Detect which cell encompasses the target text, then output its (X, Y) center coordinate. 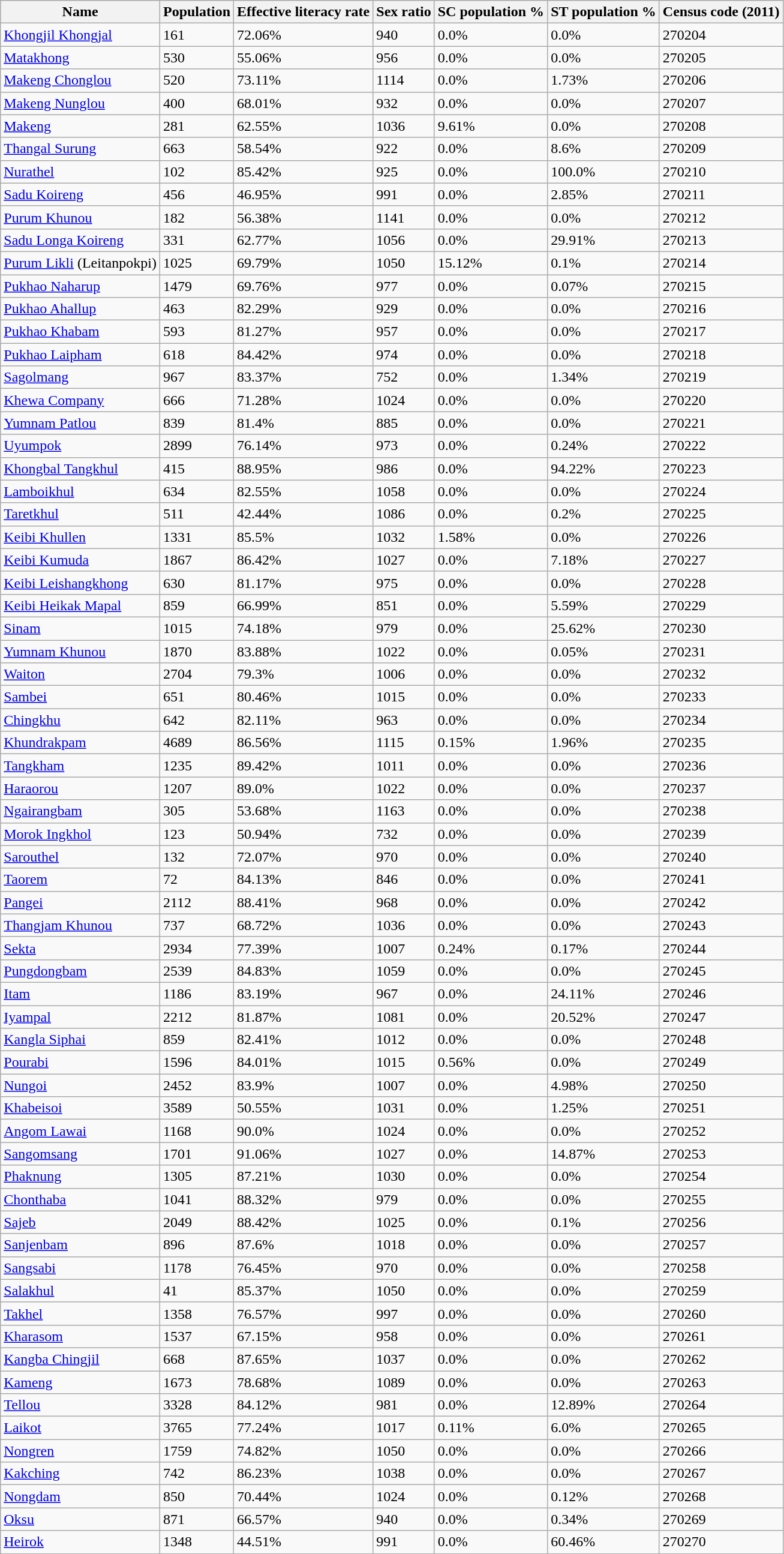
737 (197, 925)
1017 (404, 1428)
270253 (721, 1154)
270255 (721, 1199)
1032 (404, 537)
1031 (404, 1108)
50.94% (304, 834)
Pourabi (80, 1063)
53.68% (304, 811)
270222 (721, 446)
270268 (721, 1496)
Nongren (80, 1451)
55.06% (304, 58)
270214 (721, 263)
270232 (721, 674)
132 (197, 857)
270215 (721, 286)
Khongbal Tangkhul (80, 469)
270217 (721, 332)
14.87% (603, 1154)
84.42% (304, 355)
Chonthaba (80, 1199)
270230 (721, 628)
850 (197, 1496)
6.0% (603, 1428)
84.83% (304, 971)
463 (197, 309)
1012 (404, 1040)
7.18% (603, 560)
74.82% (304, 1451)
Sex ratio (404, 12)
44.51% (304, 1542)
331 (197, 240)
975 (404, 583)
270262 (721, 1359)
663 (197, 149)
851 (404, 605)
8.6% (603, 149)
0.15% (491, 743)
270269 (721, 1519)
123 (197, 834)
2212 (197, 1017)
Heirok (80, 1542)
74.18% (304, 628)
Waiton (80, 674)
20.52% (603, 1017)
Sadu Longa Koireng (80, 240)
0.11% (491, 1428)
88.41% (304, 902)
270243 (721, 925)
270225 (721, 514)
973 (404, 446)
9.61% (491, 126)
58.54% (304, 149)
Kangba Chingjil (80, 1359)
77.39% (304, 948)
66.99% (304, 605)
Khabeisoi (80, 1108)
3765 (197, 1428)
Taorem (80, 880)
666 (197, 400)
1056 (404, 240)
0.12% (603, 1496)
89.42% (304, 766)
83.9% (304, 1085)
270213 (721, 240)
1305 (197, 1177)
5.59% (603, 605)
270210 (721, 172)
618 (197, 355)
Nungoi (80, 1085)
1.96% (603, 743)
634 (197, 491)
1207 (197, 788)
72 (197, 880)
Taretkhul (80, 514)
Kharasom (80, 1336)
Keibi Kumuda (80, 560)
270212 (721, 217)
2049 (197, 1222)
1186 (197, 994)
Sajeb (80, 1222)
68.72% (304, 925)
997 (404, 1313)
76.14% (304, 446)
41 (197, 1291)
456 (197, 194)
84.12% (304, 1405)
Name (80, 12)
270228 (721, 583)
84.01% (304, 1063)
2934 (197, 948)
0.07% (603, 286)
1006 (404, 674)
846 (404, 880)
76.45% (304, 1268)
270261 (721, 1336)
270264 (721, 1405)
1163 (404, 811)
Tellou (80, 1405)
270234 (721, 720)
0.34% (603, 1519)
Itam (80, 994)
Pangei (80, 902)
12.89% (603, 1405)
Makeng (80, 126)
270205 (721, 58)
929 (404, 309)
81.87% (304, 1017)
81.4% (304, 423)
72.06% (304, 35)
3328 (197, 1405)
885 (404, 423)
Kangla Siphai (80, 1040)
87.21% (304, 1177)
270244 (721, 948)
82.55% (304, 491)
963 (404, 720)
270259 (721, 1291)
270270 (721, 1542)
Sangomsang (80, 1154)
270231 (721, 651)
1701 (197, 1154)
182 (197, 217)
1673 (197, 1382)
82.29% (304, 309)
69.76% (304, 286)
270227 (721, 560)
1115 (404, 743)
932 (404, 103)
1037 (404, 1359)
270251 (721, 1108)
88.95% (304, 469)
62.55% (304, 126)
86.23% (304, 1474)
871 (197, 1519)
Sambei (80, 697)
968 (404, 902)
305 (197, 811)
593 (197, 332)
Keibi Leishangkhong (80, 583)
270209 (721, 149)
270266 (721, 1451)
83.19% (304, 994)
Keibi Heikak Mapal (80, 605)
974 (404, 355)
270229 (721, 605)
1331 (197, 537)
80.46% (304, 697)
270204 (721, 35)
83.37% (304, 377)
Sarouthel (80, 857)
79.3% (304, 674)
1081 (404, 1017)
3589 (197, 1108)
651 (197, 697)
87.6% (304, 1245)
73.11% (304, 80)
1089 (404, 1382)
270249 (721, 1063)
1759 (197, 1451)
0.17% (603, 948)
77.24% (304, 1428)
81.27% (304, 332)
70.44% (304, 1496)
270263 (721, 1382)
270208 (721, 126)
Nongdam (80, 1496)
732 (404, 834)
1141 (404, 217)
Oksu (80, 1519)
1041 (197, 1199)
Keibi Khullen (80, 537)
511 (197, 514)
1358 (197, 1313)
100.0% (603, 172)
4.98% (603, 1085)
977 (404, 286)
Angom Lawai (80, 1131)
1235 (197, 766)
Purum Likli (Leitanpokpi) (80, 263)
85.42% (304, 172)
896 (197, 1245)
Yumnam Khunou (80, 651)
Khongjil Khongjal (80, 35)
76.57% (304, 1313)
270220 (721, 400)
270219 (721, 377)
15.12% (491, 263)
270265 (721, 1428)
270207 (721, 103)
Matakhong (80, 58)
69.79% (304, 263)
986 (404, 469)
Laikot (80, 1428)
270226 (721, 537)
72.07% (304, 857)
Haraorou (80, 788)
66.57% (304, 1519)
Sanjenbam (80, 1245)
981 (404, 1405)
24.11% (603, 994)
1.58% (491, 537)
89.0% (304, 788)
1870 (197, 651)
1018 (404, 1245)
Kameng (80, 1382)
83.88% (304, 651)
50.55% (304, 1108)
270223 (721, 469)
270248 (721, 1040)
68.01% (304, 103)
Census code (2011) (721, 12)
270246 (721, 994)
Purum Khunou (80, 217)
Effective literacy rate (304, 12)
ST population % (603, 12)
102 (197, 172)
270247 (721, 1017)
520 (197, 80)
86.56% (304, 743)
1867 (197, 560)
1479 (197, 286)
668 (197, 1359)
1086 (404, 514)
Pukhao Khabam (80, 332)
0.2% (603, 514)
Pukhao Naharup (80, 286)
270254 (721, 1177)
270237 (721, 788)
270236 (721, 766)
270233 (721, 697)
87.65% (304, 1359)
Sadu Koireng (80, 194)
1011 (404, 766)
270258 (721, 1268)
1537 (197, 1336)
0.56% (491, 1063)
85.5% (304, 537)
1.25% (603, 1108)
Pungdongbam (80, 971)
270257 (721, 1245)
1178 (197, 1268)
1058 (404, 491)
86.42% (304, 560)
1030 (404, 1177)
957 (404, 332)
82.11% (304, 720)
4689 (197, 743)
530 (197, 58)
270224 (721, 491)
Kakching (80, 1474)
81.17% (304, 583)
742 (197, 1474)
839 (197, 423)
0.05% (603, 651)
85.37% (304, 1291)
270238 (721, 811)
161 (197, 35)
Pukhao Laipham (80, 355)
29.91% (603, 240)
270235 (721, 743)
Iyampal (80, 1017)
270211 (721, 194)
270245 (721, 971)
Phaknung (80, 1177)
1596 (197, 1063)
Sangsabi (80, 1268)
1168 (197, 1131)
Yumnam Patlou (80, 423)
270242 (721, 902)
78.68% (304, 1382)
Population (197, 12)
67.15% (304, 1336)
Khewa Company (80, 400)
270260 (721, 1313)
281 (197, 126)
1059 (404, 971)
270221 (721, 423)
958 (404, 1336)
46.95% (304, 194)
270218 (721, 355)
82.41% (304, 1040)
Takhel (80, 1313)
270267 (721, 1474)
925 (404, 172)
270256 (721, 1222)
Tangkham (80, 766)
56.38% (304, 217)
Salakhul (80, 1291)
Morok Ingkhol (80, 834)
2704 (197, 674)
1114 (404, 80)
642 (197, 720)
SC population % (491, 12)
84.13% (304, 880)
2112 (197, 902)
2452 (197, 1085)
88.32% (304, 1199)
415 (197, 469)
270240 (721, 857)
Khundrakpam (80, 743)
270239 (721, 834)
90.0% (304, 1131)
270206 (721, 80)
270250 (721, 1085)
Sagolmang (80, 377)
25.62% (603, 628)
2539 (197, 971)
1.73% (603, 80)
88.42% (304, 1222)
62.77% (304, 240)
Thangjam Khunou (80, 925)
91.06% (304, 1154)
922 (404, 149)
400 (197, 103)
60.46% (603, 1542)
42.44% (304, 514)
Thangal Surung (80, 149)
956 (404, 58)
270252 (721, 1131)
752 (404, 377)
270241 (721, 880)
71.28% (304, 400)
Makeng Chonglou (80, 80)
Chingkhu (80, 720)
1038 (404, 1474)
Uyumpok (80, 446)
270216 (721, 309)
Pukhao Ahallup (80, 309)
630 (197, 583)
Sinam (80, 628)
Lamboikhul (80, 491)
94.22% (603, 469)
2899 (197, 446)
Sekta (80, 948)
Makeng Nunglou (80, 103)
1348 (197, 1542)
Nurathel (80, 172)
2.85% (603, 194)
1.34% (603, 377)
Ngairangbam (80, 811)
